Return the [x, y] coordinate for the center point of the cell that contains the specified text.  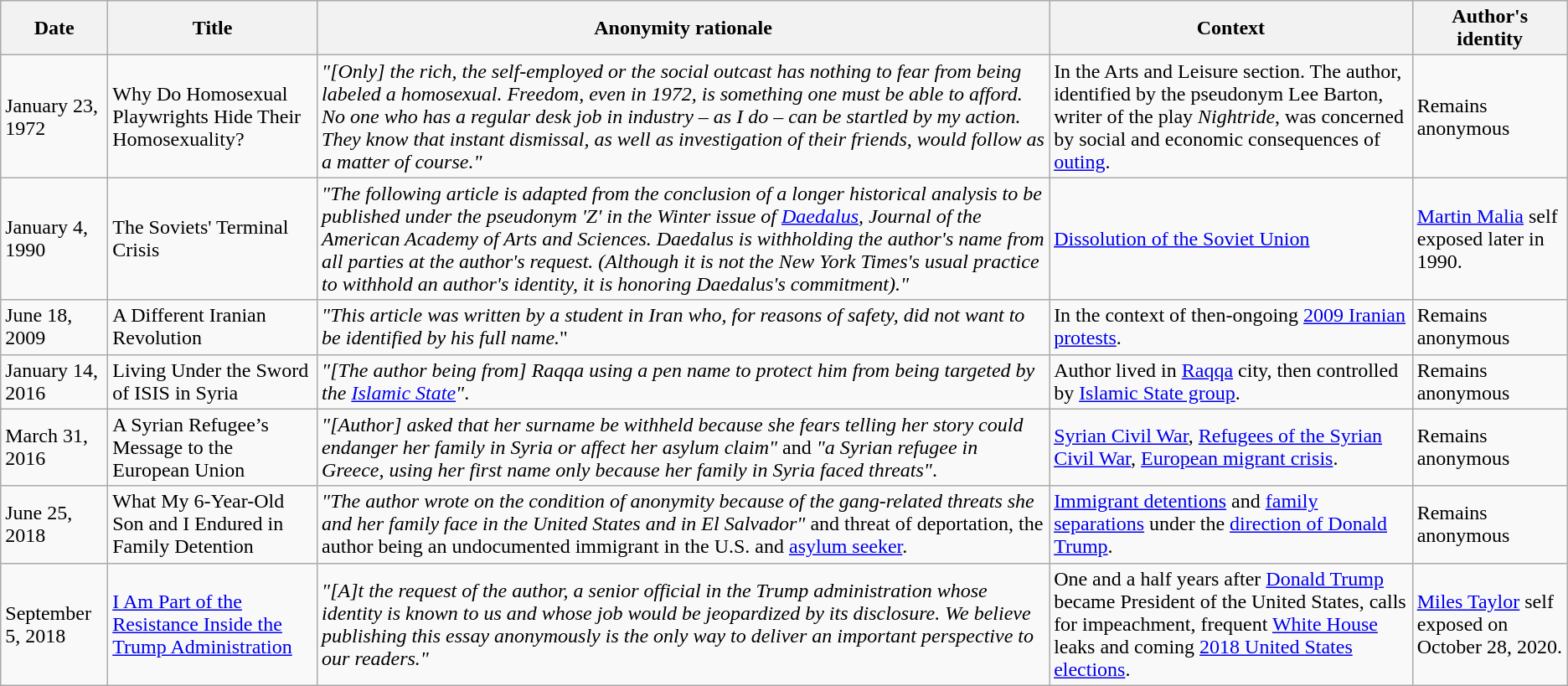
I Am Part of the Resistance Inside the Trump Administration [213, 624]
Date [54, 28]
Syrian Civil War, Refugees of the Syrian Civil War, European migrant crisis. [1231, 447]
September 5, 2018 [54, 624]
June 18, 2009 [54, 327]
"This article was written by a student in Iran who, for reasons of safety, did not want to be identified by his full name." [683, 327]
Title [213, 28]
Living Under the Sword of ISIS in Syria [213, 382]
Why Do Homosexual Playwrights Hide Their Homosexuality? [213, 116]
Author's identity [1489, 28]
Author lived in Raqqa city, then controlled by Islamic State group. [1231, 382]
"[The author being from] Raqqa using a pen name to protect him from being targeted by the Islamic State". [683, 382]
March 31, 2016 [54, 447]
A Syrian Refugee’s Message to the European Union [213, 447]
June 25, 2018 [54, 524]
Immigrant detentions and family separations under the direction of Donald Trump. [1231, 524]
Dissolution of the Soviet Union [1231, 239]
A Different Iranian Revolution [213, 327]
In the context of then-ongoing 2009 Iranian protests. [1231, 327]
Miles Taylor self exposed on October 28, 2020. [1489, 624]
Martin Malia self exposed later in 1990. [1489, 239]
January 23, 1972 [54, 116]
January 4, 1990 [54, 239]
The Soviets' Terminal Crisis [213, 239]
Anonymity rationale [683, 28]
What My 6-Year-Old Son and I Endured in Family Detention [213, 524]
Context [1231, 28]
January 14, 2016 [54, 382]
